Return [x, y] of the center of cell containing provided text 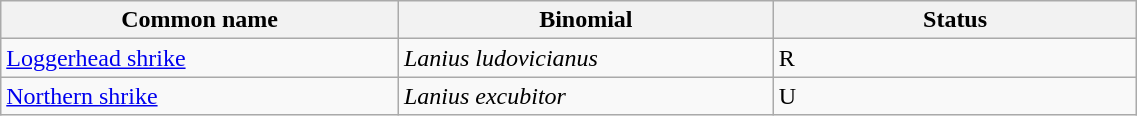
Northern shrike [200, 96]
U [955, 96]
Common name [200, 20]
Lanius ludovicianus [586, 58]
R [955, 58]
Loggerhead shrike [200, 58]
Binomial [586, 20]
Lanius excubitor [586, 96]
Status [955, 20]
